Scan for the cell matching the given text and deliver its [x, y] coordinate at center. 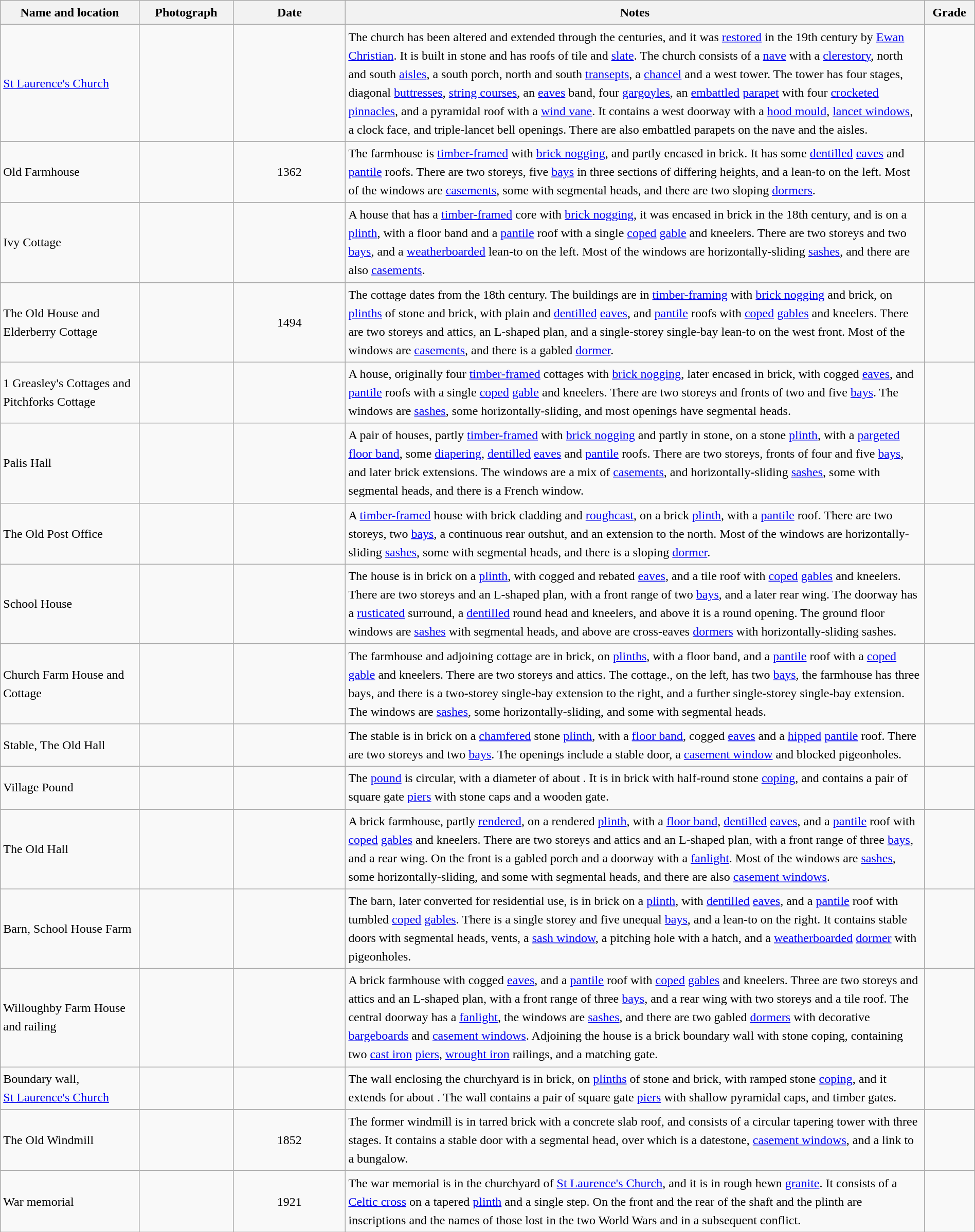
Barn, School House Farm [70, 929]
The Old Windmill [70, 1140]
Old Farmhouse [70, 172]
1852 [290, 1140]
The Old Post Office [70, 534]
1362 [290, 172]
Stable, The Old Hall [70, 745]
Notes [635, 12]
St Laurence's Church [70, 83]
Date [290, 12]
Boundary wall,St Laurence's Church [70, 1088]
Grade [949, 12]
The Old Hall [70, 849]
War memorial [70, 1201]
1921 [290, 1201]
School House [70, 604]
Ivy Cottage [70, 243]
Palis Hall [70, 463]
Church Farm House and Cottage [70, 684]
1494 [290, 322]
Name and location [70, 12]
The Old House and Elderberry Cottage [70, 322]
Photograph [186, 12]
1 Greasley's Cottages andPitchforks Cottage [70, 393]
Village Pound [70, 788]
Willoughby Farm House and railing [70, 1018]
